Find where the given text appears and provide that cell's center as [x, y] coordinate. 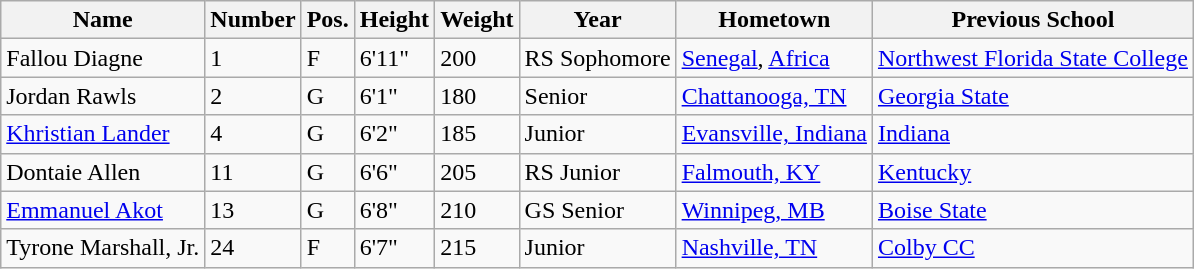
Fallou Diagne [103, 58]
Hometown [774, 20]
Jordan Rawls [103, 96]
Khristian Lander [103, 134]
RS Junior [598, 172]
6'6" [394, 172]
210 [477, 210]
Evansville, Indiana [774, 134]
Emmanuel Akot [103, 210]
Name [103, 20]
Previous School [1032, 20]
6'1" [394, 96]
Tyrone Marshall, Jr. [103, 248]
6'8" [394, 210]
205 [477, 172]
215 [477, 248]
Senegal, Africa [774, 58]
Number [253, 20]
RS Sophomore [598, 58]
Weight [477, 20]
Georgia State [1032, 96]
4 [253, 134]
24 [253, 248]
Falmouth, KY [774, 172]
6'7" [394, 248]
180 [477, 96]
Height [394, 20]
Winnipeg, MB [774, 210]
Boise State [1032, 210]
Indiana [1032, 134]
GS Senior [598, 210]
11 [253, 172]
Kentucky [1032, 172]
200 [477, 58]
Nashville, TN [774, 248]
Colby CC [1032, 248]
6'11" [394, 58]
Senior [598, 96]
13 [253, 210]
1 [253, 58]
185 [477, 134]
Northwest Florida State College [1032, 58]
Year [598, 20]
Dontaie Allen [103, 172]
6'2" [394, 134]
Chattanooga, TN [774, 96]
2 [253, 96]
Pos. [328, 20]
